Search for the cell housing the specified text and yield its (x, y) center coordinate. 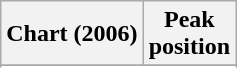
Peakposition (189, 34)
Chart (2006) (72, 34)
